Output the [X, Y] coordinate of the center of the cell containing the given text.  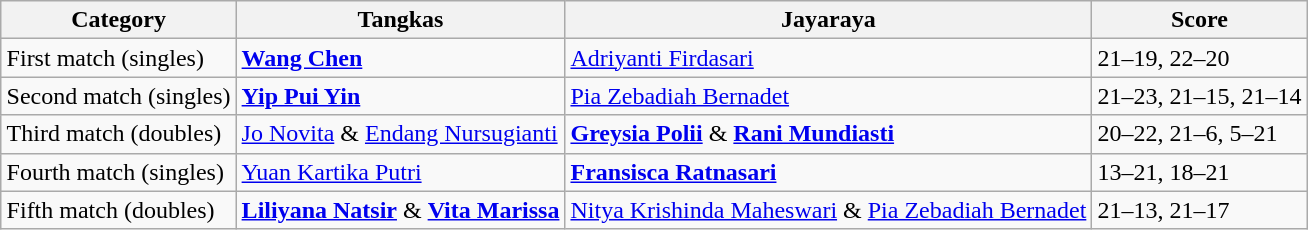
Greysia Polii & Rani Mundiasti [828, 134]
Fifth match (doubles) [118, 210]
Tangkas [400, 20]
Yip Pui Yin [400, 96]
Fransisca Ratnasari [828, 172]
Yuan Kartika Putri [400, 172]
Wang Chen [400, 58]
21–13, 21–17 [1200, 210]
20–22, 21–6, 5–21 [1200, 134]
Pia Zebadiah Bernadet [828, 96]
Jo Novita & Endang Nursugianti [400, 134]
Jayaraya [828, 20]
13–21, 18–21 [1200, 172]
Liliyana Natsir & Vita Marissa [400, 210]
Adriyanti Firdasari [828, 58]
Fourth match (singles) [118, 172]
Category [118, 20]
Third match (doubles) [118, 134]
Score [1200, 20]
21–23, 21–15, 21–14 [1200, 96]
21–19, 22–20 [1200, 58]
Nitya Krishinda Maheswari & Pia Zebadiah Bernadet [828, 210]
First match (singles) [118, 58]
Second match (singles) [118, 96]
